From the cell containing the given text, extract its center point as [x, y] coordinate. 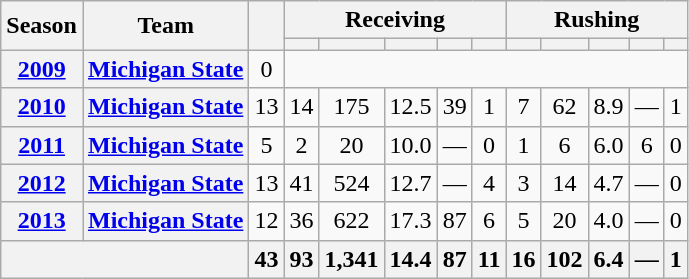
6.0 [608, 145]
4.0 [608, 221]
62 [564, 107]
2009 [42, 69]
12.7 [410, 183]
12 [266, 221]
17.3 [410, 221]
6.4 [608, 259]
4 [489, 183]
93 [302, 259]
622 [352, 221]
Receiving [395, 20]
14.4 [410, 259]
16 [524, 259]
175 [352, 107]
39 [454, 107]
2012 [42, 183]
36 [302, 221]
8.9 [608, 107]
4.7 [608, 183]
10.0 [410, 145]
2 [302, 145]
Team [165, 26]
102 [564, 259]
524 [352, 183]
11 [489, 259]
2010 [42, 107]
41 [302, 183]
43 [266, 259]
Rushing [596, 20]
1,341 [352, 259]
7 [524, 107]
Season [42, 26]
12.5 [410, 107]
2013 [42, 221]
3 [524, 183]
2011 [42, 145]
